Extract the (X, Y) coordinate from the center of the cell holding the provided text.  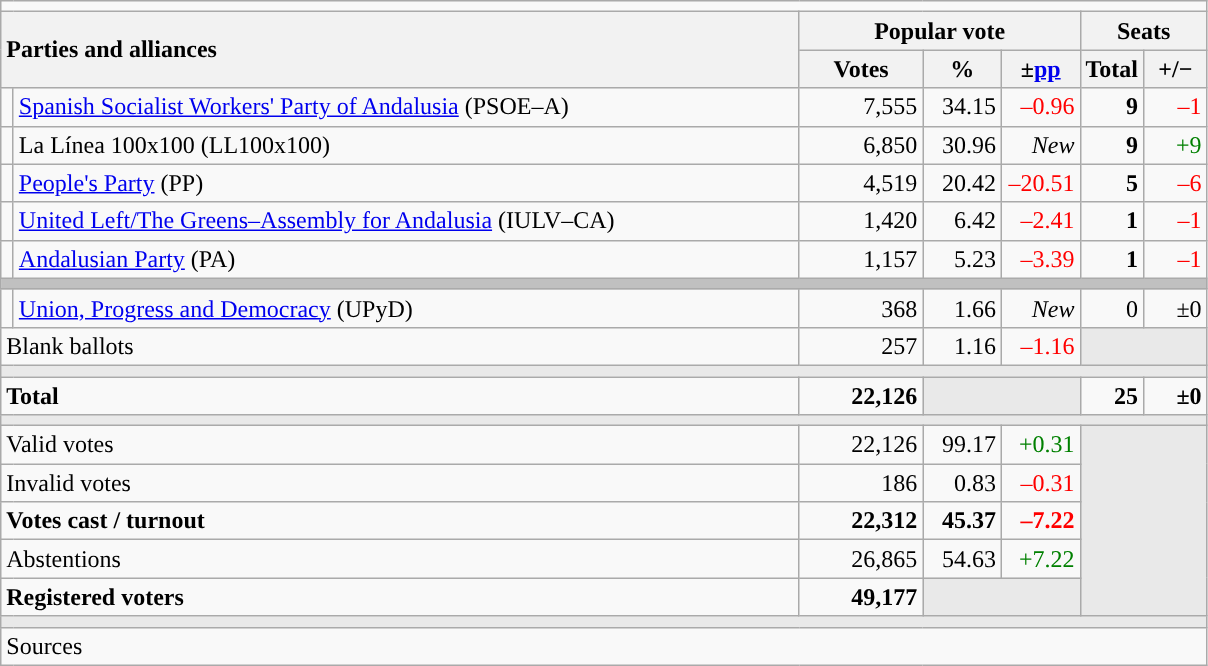
La Línea 100x100 (LL100x100) (406, 145)
–20.51 (1040, 183)
26,865 (861, 559)
Seats (1144, 31)
1.16 (962, 346)
0 (1112, 308)
257 (861, 346)
0.83 (962, 483)
5.23 (962, 259)
25 (1112, 395)
30.96 (962, 145)
Blank ballots (400, 346)
1.66 (962, 308)
1,420 (861, 221)
–1.16 (1040, 346)
Votes cast / turnout (400, 521)
Valid votes (400, 445)
% (962, 69)
+/− (1176, 69)
–3.39 (1040, 259)
Popular vote (940, 31)
4,519 (861, 183)
–7.22 (1040, 521)
+7.22 (1040, 559)
Union, Progress and Democracy (UPyD) (406, 308)
54.63 (962, 559)
+0.31 (1040, 445)
45.37 (962, 521)
–6 (1176, 183)
+9 (1176, 145)
Sources (604, 646)
20.42 (962, 183)
United Left/The Greens–Assembly for Andalusia (IULV–CA) (406, 221)
Invalid votes (400, 483)
22,312 (861, 521)
5 (1112, 183)
34.15 (962, 107)
People's Party (PP) (406, 183)
99.17 (962, 445)
Abstentions (400, 559)
1,157 (861, 259)
Spanish Socialist Workers' Party of Andalusia (PSOE–A) (406, 107)
Registered voters (400, 597)
–0.31 (1040, 483)
Andalusian Party (PA) (406, 259)
186 (861, 483)
6,850 (861, 145)
7,555 (861, 107)
–2.41 (1040, 221)
6.42 (962, 221)
Votes (861, 69)
368 (861, 308)
Parties and alliances (400, 50)
±pp (1040, 69)
–0.96 (1040, 107)
49,177 (861, 597)
